Return (x, y) of the center of cell containing provided text 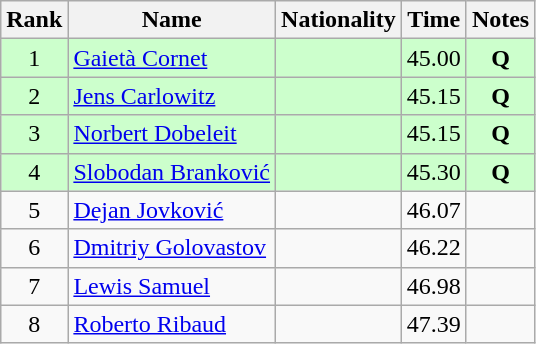
Slobodan Branković (172, 172)
Time (434, 20)
45.30 (434, 172)
Nationality (339, 20)
4 (34, 172)
3 (34, 134)
46.22 (434, 248)
7 (34, 286)
47.39 (434, 324)
46.98 (434, 286)
Lewis Samuel (172, 286)
2 (34, 96)
Rank (34, 20)
Name (172, 20)
Dejan Jovković (172, 210)
Norbert Dobeleit (172, 134)
Jens Carlowitz (172, 96)
46.07 (434, 210)
Gaietà Cornet (172, 58)
Notes (500, 20)
5 (34, 210)
8 (34, 324)
Dmitriy Golovastov (172, 248)
1 (34, 58)
6 (34, 248)
45.00 (434, 58)
Roberto Ribaud (172, 324)
